For the text-containing cell, return its midpoint in [X, Y] coordinate format. 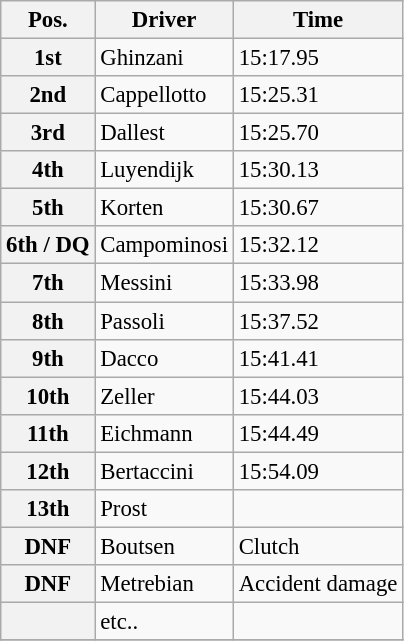
3rd [48, 133]
Accident damage [318, 584]
15:41.41 [318, 358]
Prost [164, 509]
9th [48, 358]
Metrebian [164, 584]
Pos. [48, 20]
Zeller [164, 396]
1st [48, 58]
15:44.03 [318, 396]
15:54.09 [318, 471]
15:33.98 [318, 283]
8th [48, 321]
12th [48, 471]
Driver [164, 20]
13th [48, 509]
Dallest [164, 133]
Messini [164, 283]
Korten [164, 208]
Passoli [164, 321]
11th [48, 433]
15:30.67 [318, 208]
Bertaccini [164, 471]
Campominosi [164, 245]
2nd [48, 95]
Boutsen [164, 546]
Eichmann [164, 433]
15:25.31 [318, 95]
7th [48, 283]
5th [48, 208]
etc.. [164, 621]
Time [318, 20]
Clutch [318, 546]
Dacco [164, 358]
15:25.70 [318, 133]
6th / DQ [48, 245]
Cappellotto [164, 95]
Ghinzani [164, 58]
4th [48, 170]
15:30.13 [318, 170]
10th [48, 396]
15:17.95 [318, 58]
15:44.49 [318, 433]
15:37.52 [318, 321]
Luyendijk [164, 170]
15:32.12 [318, 245]
